Return [x, y] of the center of cell containing provided text 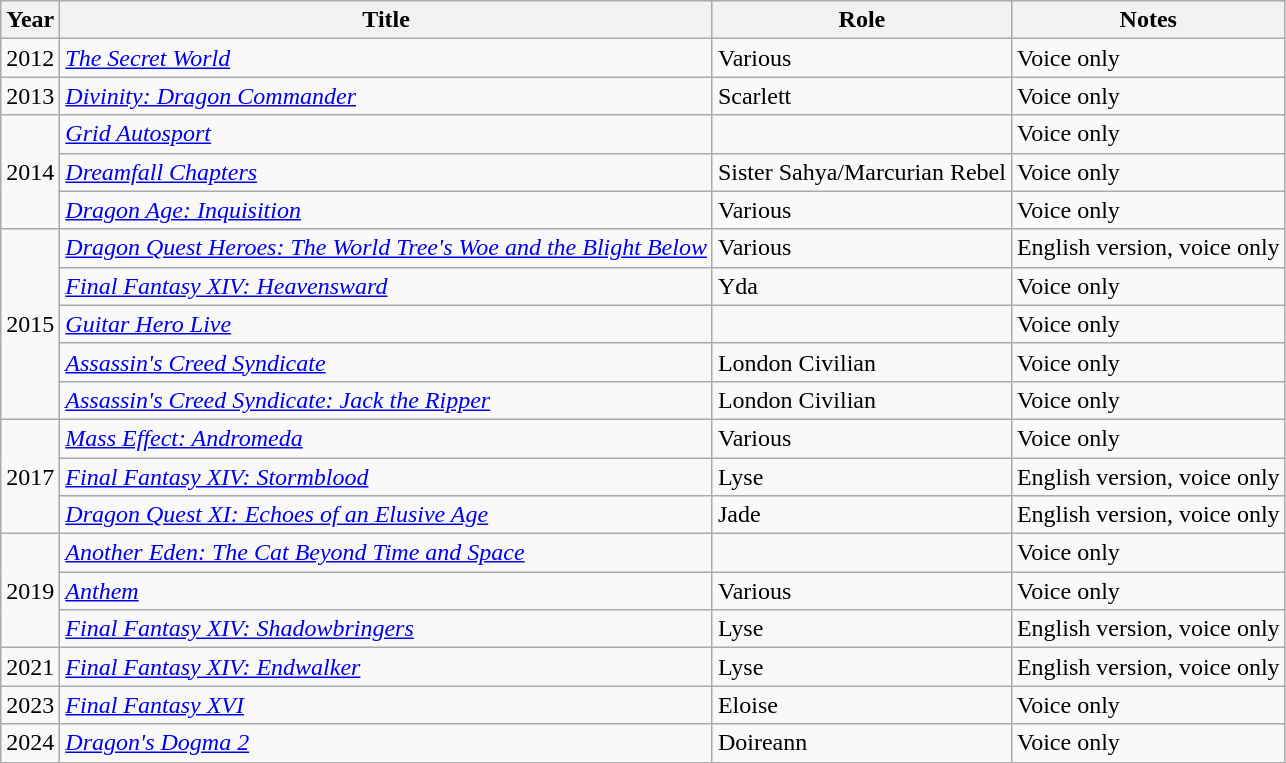
Final Fantasy XIV: Stormblood [386, 477]
Assassin's Creed Syndicate [386, 362]
Final Fantasy XIV: Shadowbringers [386, 629]
Final Fantasy XIV: Endwalker [386, 667]
Divinity: Dragon Commander [386, 96]
Scarlett [862, 96]
Dreamfall Chapters [386, 172]
Sister Sahya/Marcurian Rebel [862, 172]
Mass Effect: Andromeda [386, 438]
Yda [862, 286]
2015 [30, 324]
2023 [30, 705]
Notes [1148, 20]
Eloise [862, 705]
Assassin's Creed Syndicate: Jack the Ripper [386, 400]
Final Fantasy XIV: Heavensward [386, 286]
Title [386, 20]
2013 [30, 96]
Guitar Hero Live [386, 324]
2014 [30, 172]
2017 [30, 476]
Year [30, 20]
Doireann [862, 743]
2024 [30, 743]
Dragon Quest Heroes: The World Tree's Woe and the Blight Below [386, 248]
Another Eden: The Cat Beyond Time and Space [386, 553]
Final Fantasy XVI [386, 705]
Dragon's Dogma 2 [386, 743]
Dragon Age: Inquisition [386, 210]
2021 [30, 667]
Jade [862, 515]
The Secret World [386, 58]
Anthem [386, 591]
2012 [30, 58]
Role [862, 20]
Grid Autosport [386, 134]
Dragon Quest XI: Echoes of an Elusive Age [386, 515]
2019 [30, 591]
